Return (x, y) of the center of cell containing provided text 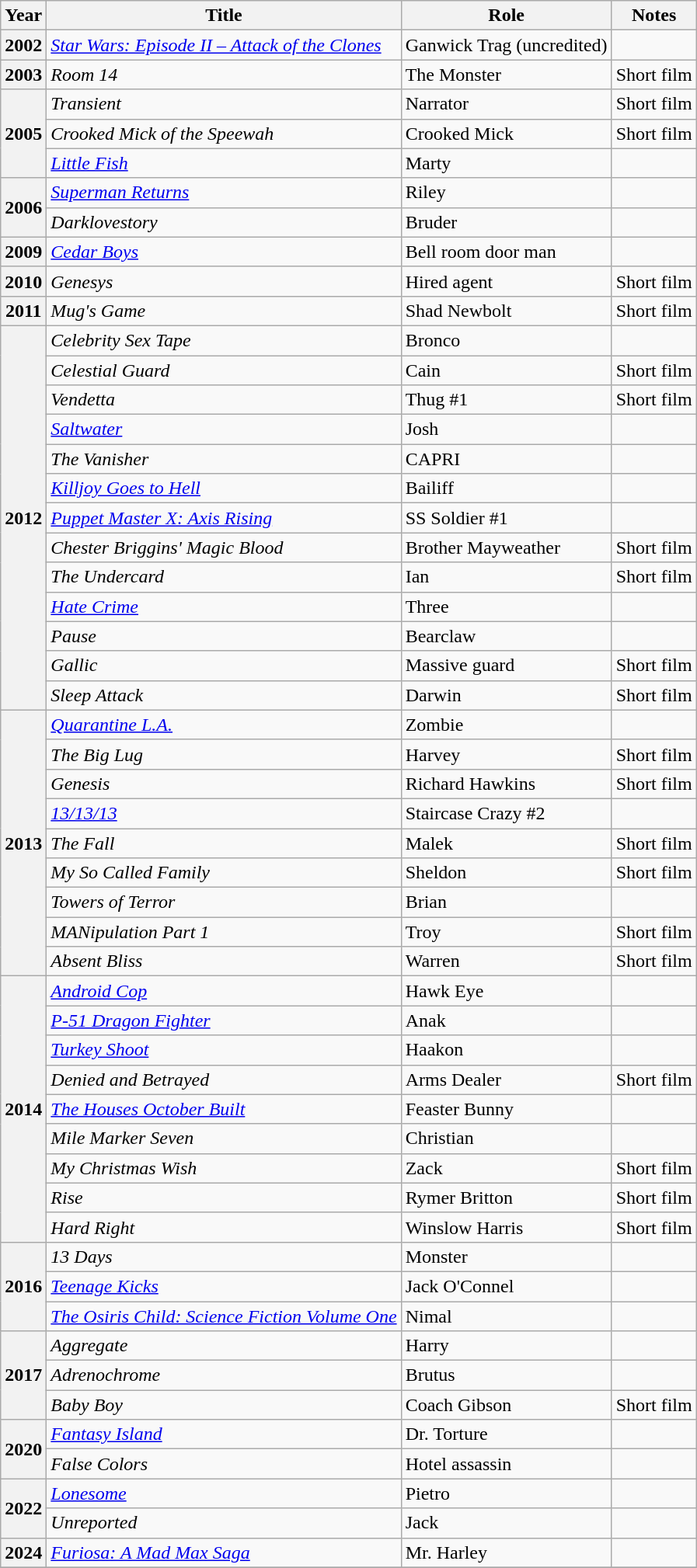
Hard Right (224, 1227)
The Vanisher (224, 459)
Marty (507, 163)
P-51 Dragon Fighter (224, 1020)
The Big Lug (224, 754)
Brutus (507, 1375)
Unreported (224, 1523)
CAPRI (507, 459)
Hate Crime (224, 607)
Troy (507, 932)
Lonesome (224, 1493)
13 Days (224, 1257)
Darwin (507, 695)
SS Soldier #1 (507, 518)
Absent Bliss (224, 961)
Mug's Game (224, 311)
Bell room door man (507, 252)
Notes (654, 16)
Narrator (507, 104)
2005 (23, 134)
Malek (507, 843)
Mr. Harley (507, 1552)
Brian (507, 902)
Bruder (507, 222)
Bearclaw (507, 636)
Haakon (507, 1050)
Celebrity Sex Tape (224, 340)
The Houses October Built (224, 1109)
The Monster (507, 75)
Turkey Shoot (224, 1050)
Quarantine L.A. (224, 725)
Riley (507, 193)
Android Cop (224, 991)
13/13/13 (224, 813)
The Fall (224, 843)
Star Wars: Episode II – Attack of the Clones (224, 45)
Christian (507, 1139)
2013 (23, 843)
Thug #1 (507, 400)
Ian (507, 577)
Rise (224, 1198)
2002 (23, 45)
2012 (23, 517)
Richard Hawkins (507, 784)
Vendetta (224, 400)
Bailiff (507, 488)
Aggregate (224, 1346)
Zack (507, 1168)
Cain (507, 370)
Dr. Torture (507, 1434)
Saltwater (224, 429)
Denied and Betrayed (224, 1080)
Brother Mayweather (507, 548)
Winslow Harris (507, 1227)
2020 (23, 1449)
Rymer Britton (507, 1198)
2017 (23, 1375)
Mile Marker Seven (224, 1139)
Ganwick Trag (uncredited) (507, 45)
Hotel assassin (507, 1464)
Crooked Mick of the Speewah (224, 134)
Harry (507, 1346)
Puppet Master X: Axis Rising (224, 518)
Transient (224, 104)
Fantasy Island (224, 1434)
Little Fish (224, 163)
2024 (23, 1552)
Year (23, 16)
Monster (507, 1257)
Hawk Eye (507, 991)
Cedar Boys (224, 252)
Sleep Attack (224, 695)
My Christmas Wish (224, 1168)
Pietro (507, 1493)
Hired agent (507, 281)
2006 (23, 207)
My So Called Family (224, 873)
2010 (23, 281)
Harvey (507, 754)
MANipulation Part 1 (224, 932)
2009 (23, 252)
Towers of Terror (224, 902)
Darklovestory (224, 222)
Genesys (224, 281)
Adrenochrome (224, 1375)
2003 (23, 75)
Baby Boy (224, 1405)
Jack O'Connel (507, 1286)
Jack (507, 1523)
The Osiris Child: Science Fiction Volume One (224, 1316)
2022 (23, 1508)
The Undercard (224, 577)
Warren (507, 961)
Genesis (224, 784)
Zombie (507, 725)
Feaster Bunny (507, 1109)
2016 (23, 1286)
Celestial Guard (224, 370)
2011 (23, 311)
Gallic (224, 666)
Sheldon (507, 873)
2014 (23, 1109)
Teenage Kicks (224, 1286)
Three (507, 607)
Anak (507, 1020)
Role (507, 16)
Shad Newbolt (507, 311)
Pause (224, 636)
Staircase Crazy #2 (507, 813)
Chester Briggins' Magic Blood (224, 548)
Coach Gibson (507, 1405)
Crooked Mick (507, 134)
Killjoy Goes to Hell (224, 488)
Arms Dealer (507, 1080)
Furiosa: A Mad Max Saga (224, 1552)
Title (224, 16)
Nimal (507, 1316)
Massive guard (507, 666)
False Colors (224, 1464)
Room 14 (224, 75)
Superman Returns (224, 193)
Bronco (507, 340)
Josh (507, 429)
